Identify which cell holds the provided text, then report its [X, Y] central coordinate. 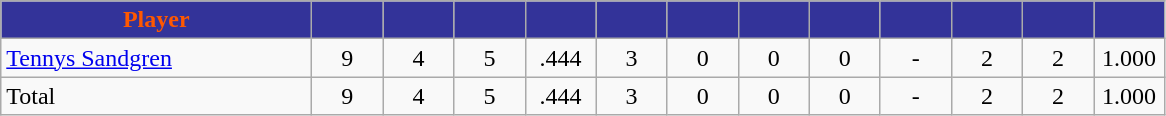
Player [156, 20]
Total [156, 96]
Tennys Sandgren [156, 58]
